For the text-containing cell, return its midpoint in [X, Y] coordinate format. 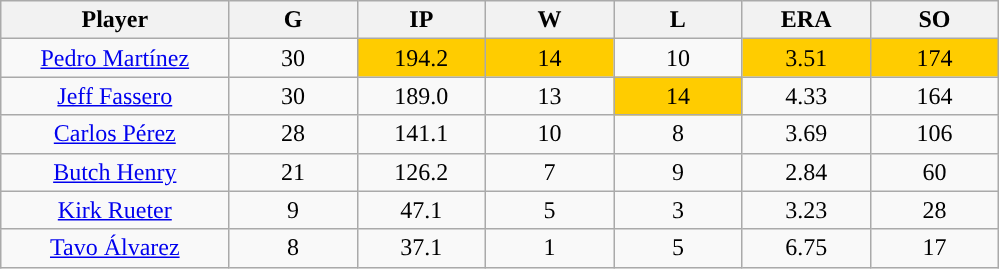
Jeff Fassero [115, 96]
1 [549, 248]
L [678, 20]
194.2 [421, 58]
17 [934, 248]
SO [934, 20]
W [549, 20]
189.0 [421, 96]
126.2 [421, 172]
IP [421, 20]
6.75 [806, 248]
3.23 [806, 210]
Butch Henry [115, 172]
Kirk Rueter [115, 210]
Pedro Martínez [115, 58]
47.1 [421, 210]
Tavo Álvarez [115, 248]
21 [293, 172]
174 [934, 58]
106 [934, 134]
164 [934, 96]
3 [678, 210]
7 [549, 172]
Player [115, 20]
37.1 [421, 248]
4.33 [806, 96]
ERA [806, 20]
13 [549, 96]
3.69 [806, 134]
141.1 [421, 134]
60 [934, 172]
Carlos Pérez [115, 134]
3.51 [806, 58]
G [293, 20]
2.84 [806, 172]
